Capture the cell that displays the provided text and extract its [X, Y] central coordinate. 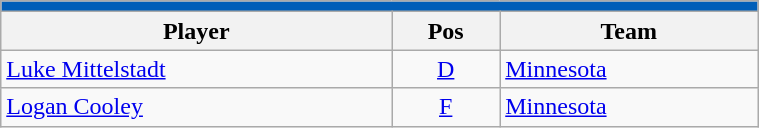
Luke Mittelstadt [196, 69]
F [446, 107]
D [446, 69]
Player [196, 31]
Pos [446, 31]
Team [629, 31]
Logan Cooley [196, 107]
